Identify which cell holds the provided text, then report its (X, Y) central coordinate. 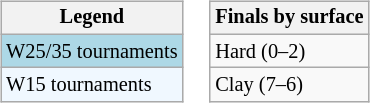
Clay (7–6) (289, 85)
W25/35 tournaments (92, 51)
Hard (0–2) (289, 51)
W15 tournaments (92, 85)
Legend (92, 18)
Finals by surface (289, 18)
